Locate the cell with the specified text and output its [X, Y] center coordinate. 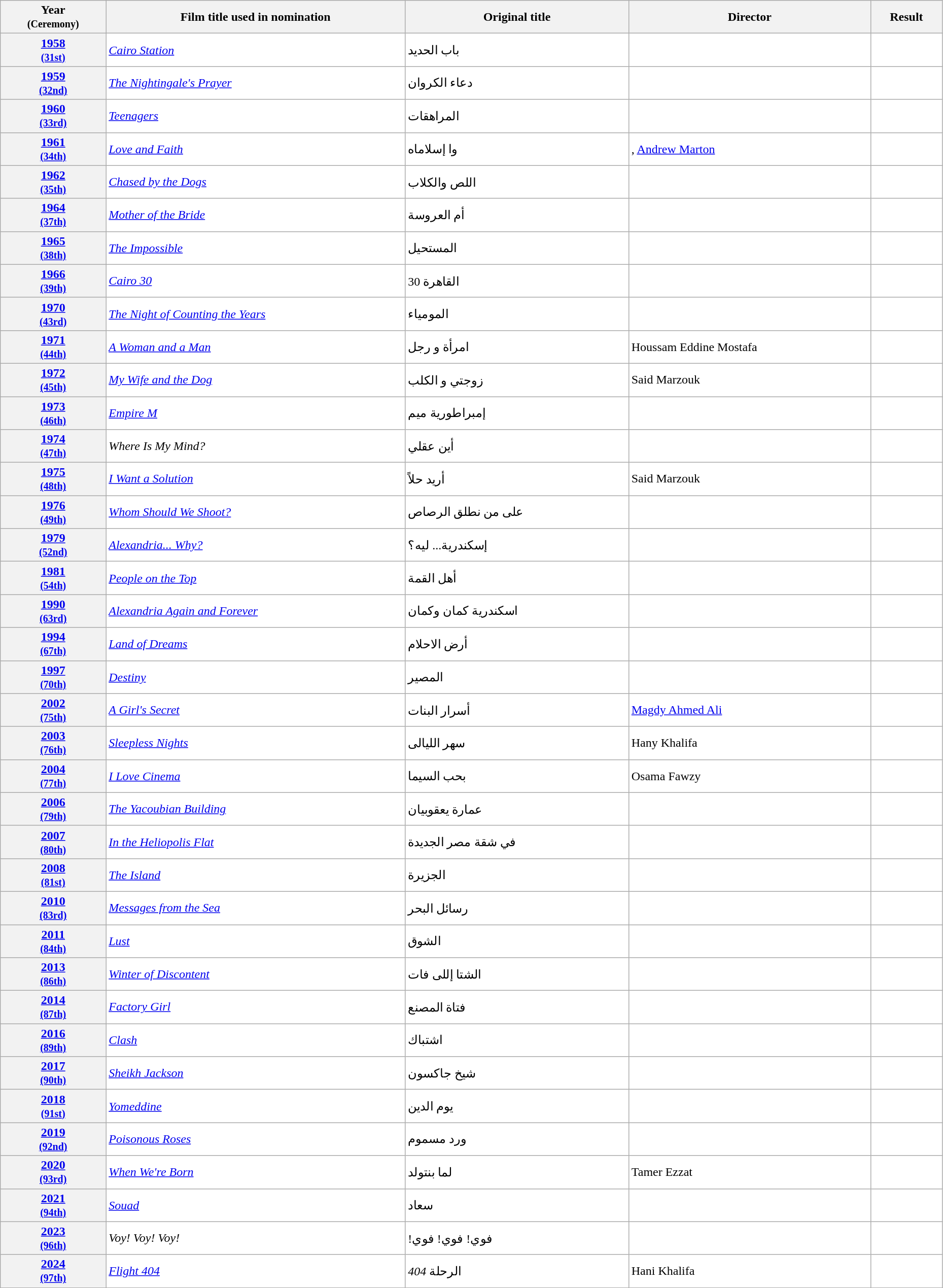
1970(43rd) [53, 314]
1960(33rd) [53, 116]
The Impossible [256, 248]
2010(83rd) [53, 908]
People on the Top [256, 578]
شيخ جاكسون [517, 1073]
A Girl's Secret [256, 710]
اللص والكلاب [517, 182]
Winter of Discontent [256, 974]
Teenagers [256, 116]
Land of Dreams [256, 644]
المستحيل [517, 248]
Director [750, 17]
أرض الاحلام [517, 644]
1964(37th) [53, 215]
Voy! Voy! Voy! [256, 1238]
Mother of the Bride [256, 215]
My Wife and the Dog [256, 379]
Yomeddine [256, 1106]
Year(Ceremony) [53, 17]
Sheikh Jackson [256, 1073]
1961(34th) [53, 149]
2004(77th) [53, 776]
Destiny [256, 677]
Tamer Ezzat [750, 1172]
في شقة مصر الجديدة [517, 842]
404 الرحلة [517, 1271]
Hani Khalifa [750, 1271]
1975(48th) [53, 479]
فتاة المصنع [517, 1007]
أين عقلي [517, 446]
1997(70th) [53, 677]
2007(80th) [53, 842]
I Love Cinema [256, 776]
Where Is My Mind? [256, 446]
Lust [256, 941]
المراهقات [517, 116]
أسرار البنات [517, 710]
Chased by the Dogs [256, 182]
أم العروسة [517, 215]
Love and Faith [256, 149]
, Andrew Marton [750, 149]
1981(54th) [53, 578]
المصير [517, 677]
دعاء الكروان [517, 83]
A Woman and a Man [256, 347]
2024(97th) [53, 1271]
زوجتي و الكلب [517, 379]
I Want a Solution [256, 479]
1959(32nd) [53, 83]
The Island [256, 875]
1990(63rd) [53, 611]
1971(44th) [53, 347]
ورد مسموم [517, 1139]
1979(52nd) [53, 545]
1962(35th) [53, 182]
2002(75th) [53, 710]
2019(92nd) [53, 1139]
الشوق [517, 941]
2013(86th) [53, 974]
2014(87th) [53, 1007]
1965(38th) [53, 248]
1976(49th) [53, 512]
2021(94th) [53, 1205]
سهر الليالى [517, 743]
Clash [256, 1040]
اشتباك [517, 1040]
وا إسلاماه [517, 149]
بحب السيما [517, 776]
Osama Fawzy [750, 776]
Alexandria... Why? [256, 545]
1958(31st) [53, 50]
Houssam Eddine Mostafa [750, 347]
In the Heliopolis Flat [256, 842]
على من نطلق الرصاص [517, 512]
يوم الدين [517, 1106]
Souad [256, 1205]
Poisonous Roses [256, 1139]
Magdy Ahmed Ali [750, 710]
Flight 404 [256, 1271]
Original title [517, 17]
سعاد [517, 1205]
الشتا إللى فات [517, 974]
2006(79th) [53, 809]
2008(81st) [53, 875]
Factory Girl [256, 1007]
Cairo Station [256, 50]
2023(96th) [53, 1238]
2003(76th) [53, 743]
1972(45th) [53, 379]
باب الحديد [517, 50]
أريد حلاً [517, 479]
المومياء [517, 314]
When We're Born [256, 1172]
1994(67th) [53, 644]
Cairo 30 [256, 281]
!فوي! فوي! فوي [517, 1238]
The Yacoubian Building [256, 809]
1973(46th) [53, 413]
Alexandria Again and Forever [256, 611]
Film title used in nomination [256, 17]
لما بنتولد [517, 1172]
أهل القمة [517, 578]
القاهرة 30 [517, 281]
Whom Should We Shoot? [256, 512]
2011(84th) [53, 941]
The Nightingale's Prayer [256, 83]
2020(93rd) [53, 1172]
Messages from the Sea [256, 908]
1974(47th) [53, 446]
عمارة يعقوبيان [517, 809]
2016(89th) [53, 1040]
2018(91st) [53, 1106]
الجزيرة [517, 875]
Hany Khalifa [750, 743]
Empire M [256, 413]
رسائل البحر [517, 908]
2017(90th) [53, 1073]
The Night of Counting the Years [256, 314]
إسكندرية... ليه؟ [517, 545]
إمبراطورية ميم [517, 413]
Result [906, 17]
اسكندرية كمان وكمان [517, 611]
امرأة و رجل [517, 347]
Sleepless Nights [256, 743]
1966(39th) [53, 281]
